From the cell containing the given text, extract its center point as (x, y) coordinate. 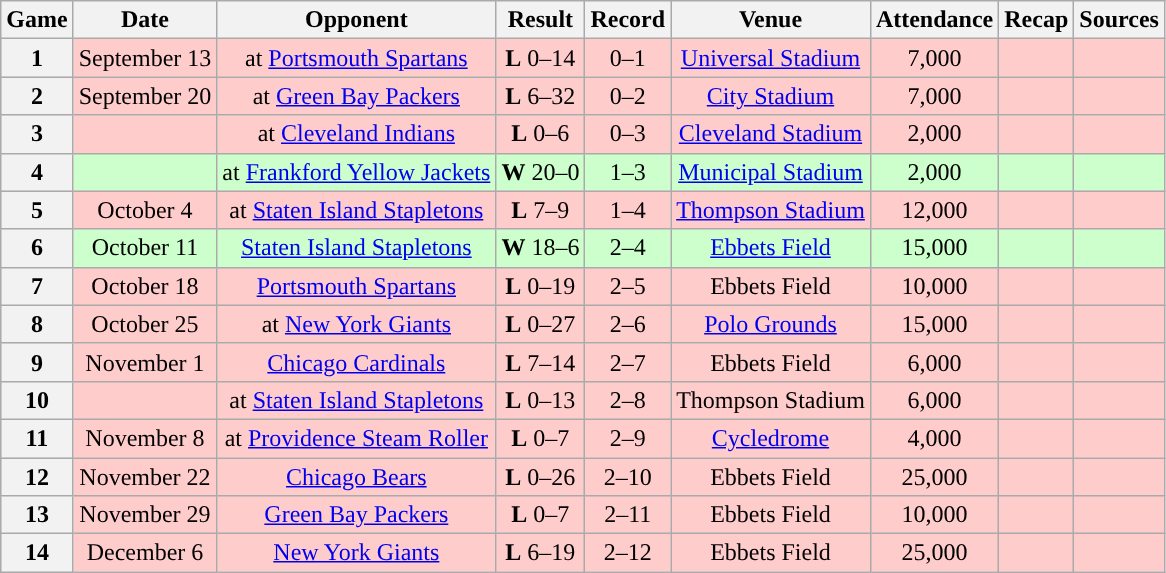
2–7 (628, 362)
December 6 (145, 553)
L 0–13 (540, 400)
0–2 (628, 96)
11 (37, 438)
September 13 (145, 58)
L 0–14 (540, 58)
W 20–0 (540, 172)
12,000 (934, 210)
8 (37, 324)
4,000 (934, 438)
October 25 (145, 324)
at Providence Steam Roller (356, 438)
Attendance (934, 20)
New York Giants (356, 553)
0–1 (628, 58)
Chicago Bears (356, 477)
12 (37, 477)
October 4 (145, 210)
2–8 (628, 400)
2–10 (628, 477)
1–4 (628, 210)
at Portsmouth Spartans (356, 58)
14 (37, 553)
2–4 (628, 248)
November 1 (145, 362)
3 (37, 134)
November 29 (145, 515)
Chicago Cardinals (356, 362)
10 (37, 400)
October 11 (145, 248)
September 20 (145, 96)
L 7–14 (540, 362)
Municipal Stadium (771, 172)
L 0–19 (540, 286)
October 18 (145, 286)
5 (37, 210)
November 22 (145, 477)
13 (37, 515)
City Stadium (771, 96)
L 7–9 (540, 210)
at Cleveland Indians (356, 134)
2–6 (628, 324)
Opponent (356, 20)
Green Bay Packers (356, 515)
7 (37, 286)
Staten Island Stapletons (356, 248)
Result (540, 20)
Polo Grounds (771, 324)
0–3 (628, 134)
Portsmouth Spartans (356, 286)
1–3 (628, 172)
L 0–26 (540, 477)
2–5 (628, 286)
at Green Bay Packers (356, 96)
4 (37, 172)
L 0–27 (540, 324)
Date (145, 20)
2–11 (628, 515)
Cycledrome (771, 438)
Universal Stadium (771, 58)
L 6–19 (540, 553)
2 (37, 96)
Game (37, 20)
Sources (1120, 20)
W 18–6 (540, 248)
Recap (1036, 20)
at New York Giants (356, 324)
L 0–6 (540, 134)
Venue (771, 20)
2–9 (628, 438)
L 6–32 (540, 96)
2–12 (628, 553)
Record (628, 20)
6 (37, 248)
Cleveland Stadium (771, 134)
at Frankford Yellow Jackets (356, 172)
1 (37, 58)
9 (37, 362)
November 8 (145, 438)
